Determine the (X, Y) coordinate at the center of the cell enclosing the given text.  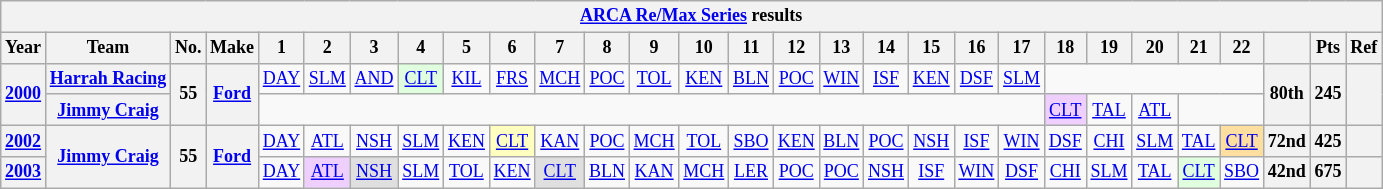
19 (1109, 48)
2 (327, 48)
14 (886, 48)
2002 (24, 140)
22 (1242, 48)
LER (752, 172)
4 (421, 48)
2003 (24, 172)
12 (796, 48)
5 (467, 48)
20 (1155, 48)
18 (1065, 48)
Team (108, 48)
2000 (24, 94)
11 (752, 48)
ARCA Re/Max Series results (692, 16)
Harrah Racing (108, 78)
10 (704, 48)
7 (560, 48)
No. (188, 48)
AND (374, 78)
425 (1328, 140)
3 (374, 48)
245 (1328, 94)
KIL (467, 78)
80th (1286, 94)
Ref (1364, 48)
72nd (1286, 140)
15 (931, 48)
21 (1199, 48)
Pts (1328, 48)
Make (232, 48)
42nd (1286, 172)
Year (24, 48)
17 (1022, 48)
13 (842, 48)
16 (976, 48)
1 (281, 48)
8 (608, 48)
675 (1328, 172)
9 (654, 48)
FRS (512, 78)
6 (512, 48)
